From the cell containing the given text, extract its center point as [x, y] coordinate. 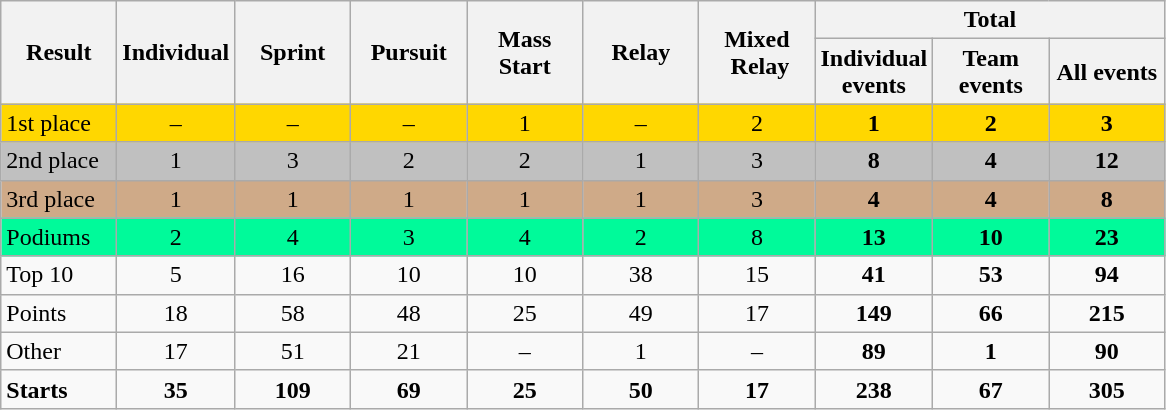
Team events [991, 72]
90 [1107, 351]
Relay [641, 52]
51 [293, 351]
58 [293, 313]
Other [59, 351]
215 [1107, 313]
67 [991, 389]
Top 10 [59, 275]
13 [874, 237]
21 [409, 351]
2nd place [59, 161]
16 [293, 275]
109 [293, 389]
3rd place [59, 199]
Sprint [293, 52]
Total [990, 20]
50 [641, 389]
1st place [59, 123]
49 [641, 313]
53 [991, 275]
Mixed Relay [757, 52]
Mass Start [525, 52]
238 [874, 389]
5 [176, 275]
89 [874, 351]
15 [757, 275]
Individual events [874, 72]
48 [409, 313]
69 [409, 389]
35 [176, 389]
12 [1107, 161]
Points [59, 313]
Starts [59, 389]
Podiums [59, 237]
149 [874, 313]
23 [1107, 237]
305 [1107, 389]
94 [1107, 275]
Individual [176, 52]
18 [176, 313]
41 [874, 275]
Pursuit [409, 52]
Result [59, 52]
66 [991, 313]
All events [1107, 72]
38 [641, 275]
